Extract the (X, Y) coordinate from the center of the cell holding the provided text.  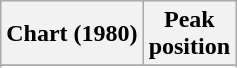
Peakposition (189, 34)
Chart (1980) (72, 34)
